Return (X, Y) of the center of cell containing provided text 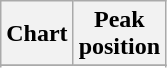
Chart (37, 34)
Peakposition (119, 34)
